Return [x, y] of the center of cell containing provided text 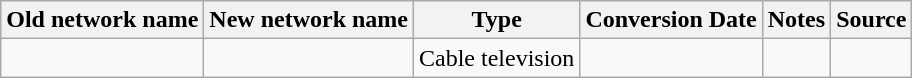
Conversion Date [671, 20]
Type [497, 20]
Cable television [497, 58]
Source [872, 20]
Old network name [102, 20]
New network name [309, 20]
Notes [796, 20]
